Extract the [x, y] coordinate from the center of the cell holding the provided text.  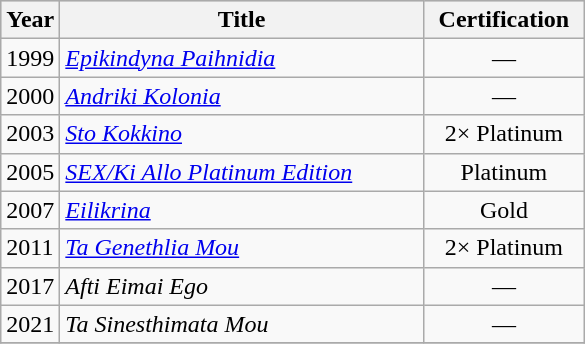
Year [30, 20]
2021 [30, 324]
2007 [30, 210]
Eilikrina [242, 210]
2003 [30, 134]
Ta Genethlia Mou [242, 248]
Gold [504, 210]
Platinum [504, 172]
Andriki Kolonia [242, 96]
1999 [30, 58]
Sto Kokkino [242, 134]
2017 [30, 286]
2005 [30, 172]
Ta Sinesthimata Mou [242, 324]
SEX/Ki Allo Platinum Edition [242, 172]
Afti Eimai Ego [242, 286]
Title [242, 20]
Epikindyna Paihnidia [242, 58]
2000 [30, 96]
Certification [504, 20]
2011 [30, 248]
